Provide the [x, y] coordinate of the cell's center where the given text is located.  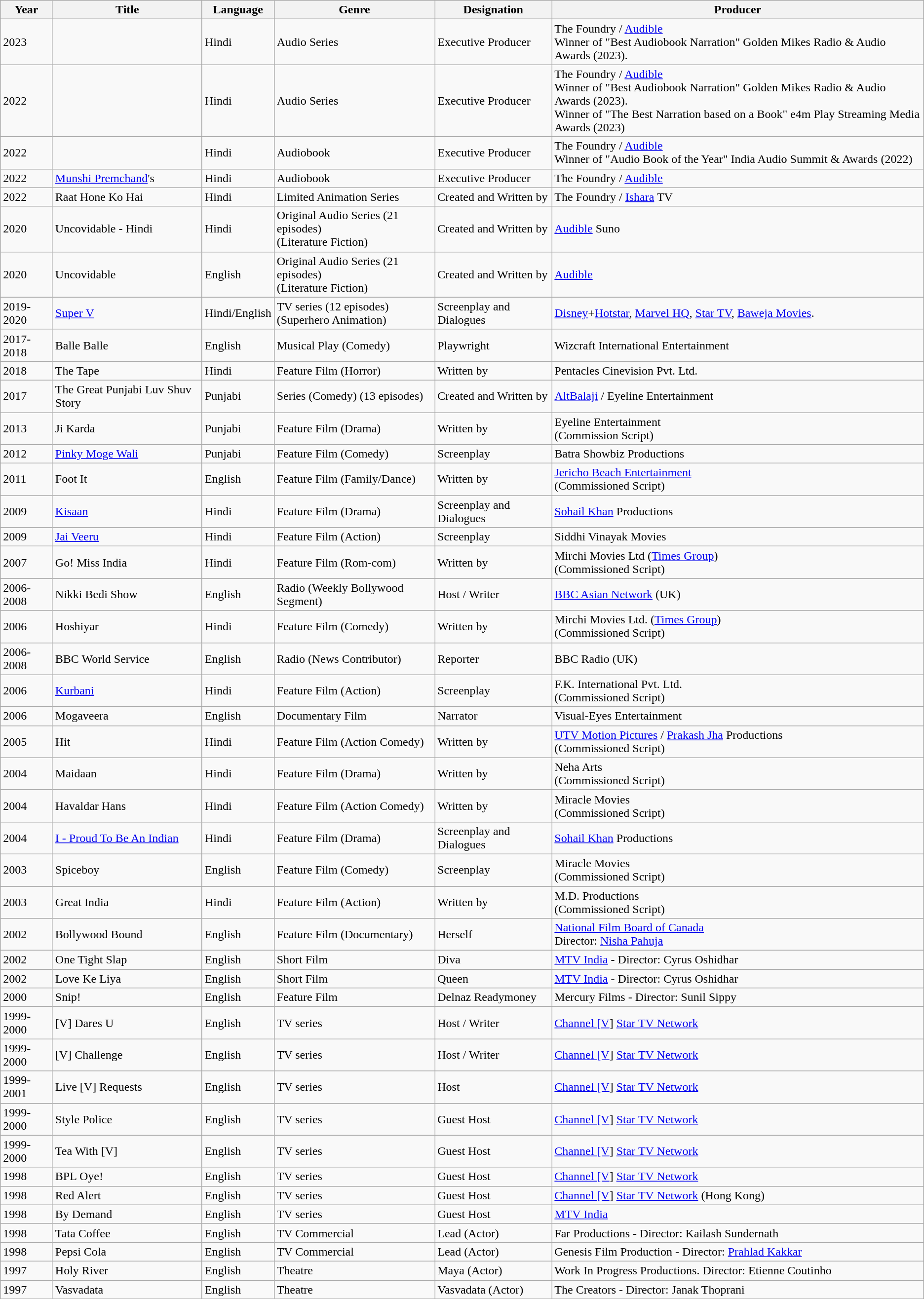
2017 [27, 396]
Mercury Films - Director: Sunil Sippy [737, 997]
Designation [494, 10]
Love Ke Liya [127, 979]
Language [238, 10]
By Demand [127, 1214]
Balle Balle [127, 345]
2005 [27, 741]
Uncovidable - Hindi [127, 229]
Raat Hone Ko Hai [127, 197]
Eyeline Entertainment(Commission Script) [737, 428]
2011 [27, 480]
Diva [494, 960]
AltBalaji / Eyeline Entertainment [737, 396]
Red Alert [127, 1195]
Feature Film (Horror) [354, 371]
Maidaan [127, 774]
Genre [354, 10]
Playwright [494, 345]
One Tight Slap [127, 960]
BBC Asian Network (UK) [737, 594]
Hindi/English [238, 313]
Hoshiyar [127, 627]
Feature Film [354, 997]
Go! Miss India [127, 563]
2017-2018 [27, 345]
Batra Showbiz Productions [737, 454]
Host [494, 1087]
Limited Animation Series [354, 197]
The Great Punjabi Luv Shuv Story [127, 396]
Jai Veeru [127, 537]
BPL Oye! [127, 1177]
[V] Challenge [127, 1055]
M.D. Productions(Commissioned Script) [737, 902]
Havaldar Hans [127, 805]
Kisaan [127, 511]
2019-2020 [27, 313]
Series (Comedy) (13 episodes) [354, 396]
Vasvadata [127, 1290]
Pinky Moge Wali [127, 454]
Herself [494, 935]
Radio (Weekly Bollywood Segment) [354, 594]
Visual-Eyes Entertainment [737, 716]
Kurbani [127, 691]
Uncovidable [127, 274]
2007 [27, 563]
Reporter [494, 658]
Feature Film (Rom-com) [354, 563]
2013 [27, 428]
The Foundry / AudibleWinner of "Best Audiobook Narration" Golden Mikes Radio & Audio Awards (2023). [737, 42]
The Tape [127, 371]
The Foundry / Audible [737, 178]
Genesis Film Production - Director: Prahlad Kakkar [737, 1252]
Snip! [127, 997]
Hit [127, 741]
Nikki Bedi Show [127, 594]
I - Proud To Be An Indian [127, 838]
F.K. International Pvt. Ltd.(Commissioned Script) [737, 691]
Style Police [127, 1119]
Munshi Premchand's [127, 178]
Disney+Hotstar, Marvel HQ, Star TV, Baweja Movies. [737, 313]
BBC Radio (UK) [737, 658]
Jericho Beach Entertainment(Commissioned Script) [737, 480]
Neha Arts(Commissioned Script) [737, 774]
2000 [27, 997]
TV series (12 episodes)(Superhero Animation) [354, 313]
Title [127, 10]
Queen [494, 979]
Tata Coffee [127, 1233]
Spiceboy [127, 870]
Feature Film (Documentary) [354, 935]
Audible [737, 274]
Foot It [127, 480]
The Foundry / Ishara TV [737, 197]
Mirchi Movies Ltd. (Times Group)(Commissioned Script) [737, 627]
Vasvadata (Actor) [494, 1290]
Documentary Film [354, 716]
2018 [27, 371]
Wizcraft International Entertainment [737, 345]
Radio (News Contributor) [354, 658]
BBC World Service [127, 658]
Work In Progress Productions. Director: Etienne Coutinho [737, 1270]
The Foundry / AudibleWinner of "Audio Book of the Year" India Audio Summit & Awards (2022) [737, 153]
Maya (Actor) [494, 1270]
[V] Dares U [127, 1023]
Live [V] Requests [127, 1087]
Far Productions - Director: Kailash Sundernath [737, 1233]
UTV Motion Pictures / Prakash Jha Productions(Commissioned Script) [737, 741]
Narrator [494, 716]
Ji Karda [127, 428]
The Creators - Director: Janak Thoprani [737, 1290]
Feature Film (Family/Dance) [354, 480]
Siddhi Vinayak Movies [737, 537]
Audible Suno [737, 229]
National Film Board of CanadaDirector: Nisha Pahuja [737, 935]
Bollywood Bound [127, 935]
2012 [27, 454]
Super V [127, 313]
Musical Play (Comedy) [354, 345]
Great India [127, 902]
1999-2001 [27, 1087]
Mogaveera [127, 716]
Delnaz Readymoney [494, 997]
Channel [V] Star TV Network (Hong Kong) [737, 1195]
Pepsi Cola [127, 1252]
Pentacles Cinevision Pvt. Ltd. [737, 371]
Producer [737, 10]
Holy River [127, 1270]
Tea With [V] [127, 1151]
Mirchi Movies Ltd (Times Group)(Commissioned Script) [737, 563]
MTV India [737, 1214]
2023 [27, 42]
Year [27, 10]
